Capture the cell that displays the provided text and extract its (x, y) central coordinate. 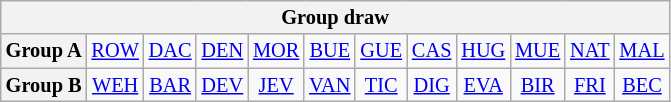
Group B (44, 85)
ROW (116, 51)
BEC (642, 85)
DEV (222, 85)
DEN (222, 51)
MUE (538, 51)
BUE (330, 51)
Group A (44, 51)
WEH (116, 85)
BAR (170, 85)
Group draw (336, 17)
MOR (276, 51)
BIR (538, 85)
VAN (330, 85)
FRI (590, 85)
TIC (381, 85)
NAT (590, 51)
EVA (483, 85)
CAS (432, 51)
GUE (381, 51)
MAL (642, 51)
JEV (276, 85)
DAC (170, 51)
HUG (483, 51)
DIG (432, 85)
